For the text-containing cell, return its midpoint in [x, y] coordinate format. 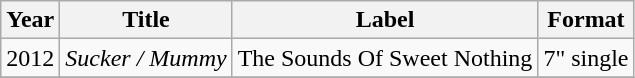
The Sounds Of Sweet Nothing [385, 58]
Title [146, 20]
Sucker / Mummy [146, 58]
Label [385, 20]
Year [30, 20]
7" single [586, 58]
Format [586, 20]
2012 [30, 58]
